Return the [X, Y] coordinate for the center point of the cell that contains the specified text.  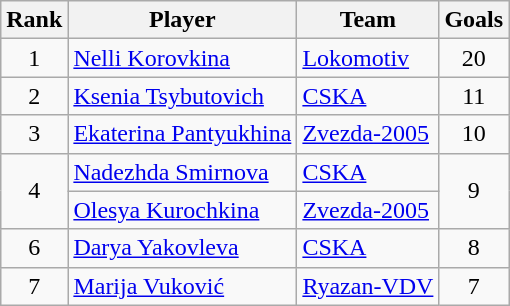
2 [34, 96]
9 [474, 191]
Rank [34, 20]
Olesya Kurochkina [182, 210]
8 [474, 248]
1 [34, 58]
Team [368, 20]
Ryazan-VDV [368, 286]
10 [474, 134]
Player [182, 20]
Marija Vuković [182, 286]
Lokomotiv [368, 58]
4 [34, 191]
6 [34, 248]
Goals [474, 20]
Nadezhda Smirnova [182, 172]
3 [34, 134]
Ekaterina Pantyukhina [182, 134]
Nelli Korovkina [182, 58]
Ksenia Tsybutovich [182, 96]
11 [474, 96]
20 [474, 58]
Darya Yakovleva [182, 248]
